Detect which cell encompasses the target text, then output its (X, Y) center coordinate. 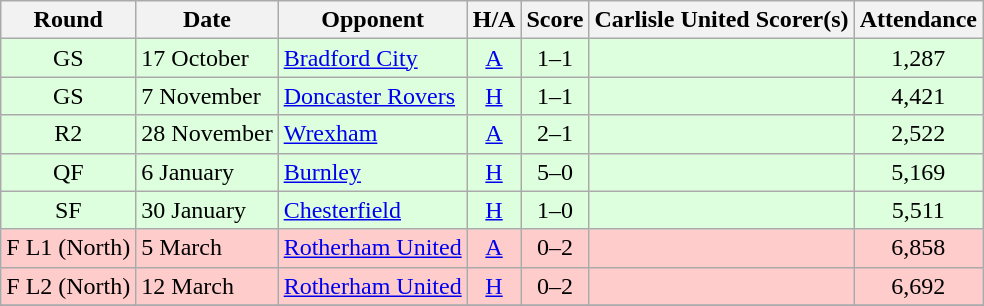
Round (68, 20)
H/A (494, 20)
4,421 (918, 96)
F L2 (North) (68, 286)
Opponent (372, 20)
1,287 (918, 58)
2,522 (918, 134)
5–0 (555, 172)
Chesterfield (372, 210)
7 November (207, 96)
6 January (207, 172)
5 March (207, 248)
12 March (207, 286)
QF (68, 172)
R2 (68, 134)
6,858 (918, 248)
17 October (207, 58)
30 January (207, 210)
Carlisle United Scorer(s) (722, 20)
28 November (207, 134)
Date (207, 20)
2–1 (555, 134)
Bradford City (372, 58)
5,169 (918, 172)
1–0 (555, 210)
5,511 (918, 210)
SF (68, 210)
Attendance (918, 20)
Burnley (372, 172)
6,692 (918, 286)
F L1 (North) (68, 248)
Doncaster Rovers (372, 96)
Wrexham (372, 134)
Score (555, 20)
